For the text-containing cell, return its midpoint in (x, y) coordinate format. 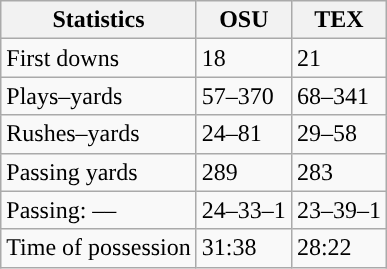
Time of possession (99, 248)
Rushes–yards (99, 134)
OSU (244, 20)
Passing: –– (99, 210)
Statistics (99, 20)
23–39–1 (338, 210)
31:38 (244, 248)
289 (244, 172)
283 (338, 172)
21 (338, 58)
18 (244, 58)
29–58 (338, 134)
First downs (99, 58)
57–370 (244, 96)
68–341 (338, 96)
24–33–1 (244, 210)
28:22 (338, 248)
Passing yards (99, 172)
24–81 (244, 134)
Plays–yards (99, 96)
TEX (338, 20)
